Return the [X, Y] coordinate for the center point of the cell that contains the specified text.  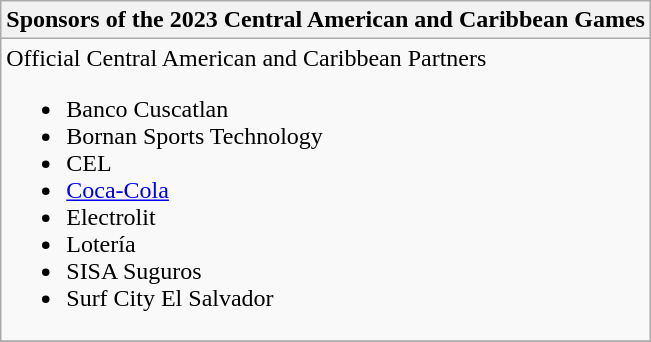
Official Central American and Caribbean PartnersBanco CuscatlanBornan Sports TechnologyCELCoca-ColaElectrolitLoteríaSISA SugurosSurf City El Salvador [326, 190]
Sponsors of the 2023 Central American and Caribbean Games [326, 20]
